Find where the given text appears and provide that cell's center as (X, Y) coordinate. 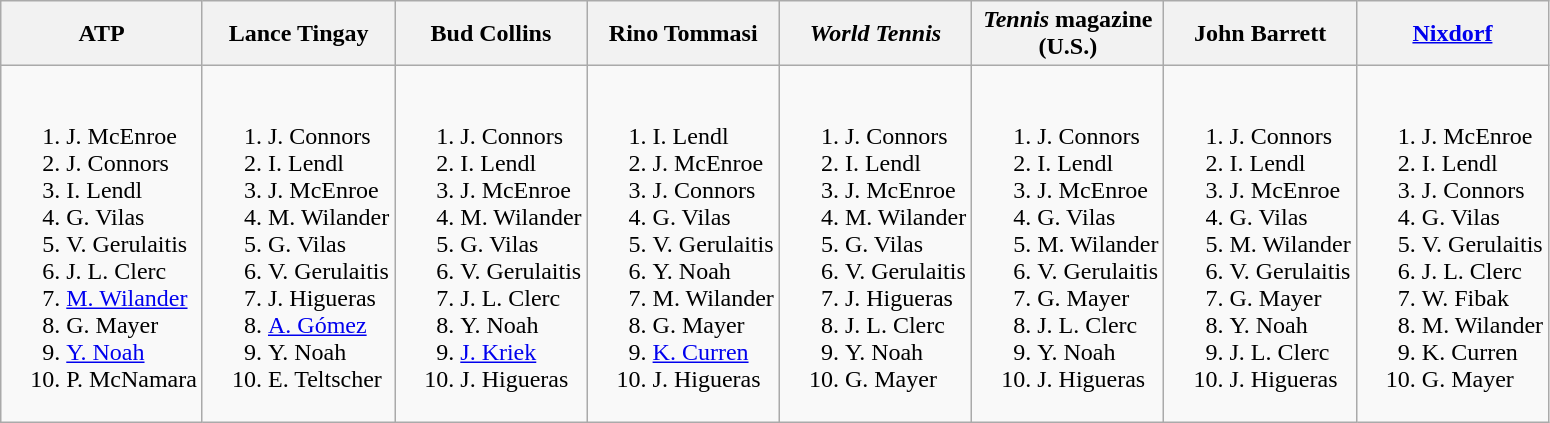
J. Connors I. Lendl J. McEnroe G. Vilas M. Wilander V. Gerulaitis G. Mayer J. L. Clerc Y. Noah J. Higueras (1068, 244)
I. Lendl J. McEnroe J. Connors G. Vilas V. Gerulaitis Y. Noah M. Wilander G. Mayer K. Curren J. Higueras (683, 244)
J. McEnroe I. Lendl J. Connors G. Vilas V. Gerulaitis J. L. Clerc W. Fibak M. Wilander K. Curren G. Mayer (1452, 244)
J. Connors I. Lendl J. McEnroe M. Wilander G. Vilas V. Gerulaitis J. L. Clerc Y. Noah J. Kriek J. Higueras (491, 244)
J. Connors I. Lendl J. McEnroe M. Wilander G. Vilas V. Gerulaitis J. Higueras A. Gómez Y. Noah E. Teltscher (298, 244)
J. Connors I. Lendl J. McEnroe M. Wilander G. Vilas V. Gerulaitis J. Higueras J. L. Clerc Y. Noah G. Mayer (875, 244)
Lance Tingay (298, 34)
World Tennis (875, 34)
Bud Collins (491, 34)
Tennis magazine(U.S.) (1068, 34)
J. McEnroe J. Connors I. Lendl G. Vilas V. Gerulaitis J. L. Clerc M. Wilander G. Mayer Y. Noah P. McNamara (102, 244)
J. Connors I. Lendl J. McEnroe G. Vilas M. Wilander V. Gerulaitis G. Mayer Y. Noah J. L. Clerc J. Higueras (1260, 244)
Rino Tommasi (683, 34)
John Barrett (1260, 34)
ATP (102, 34)
Nixdorf (1452, 34)
